Find where the given text appears and provide that cell's center as (x, y) coordinate. 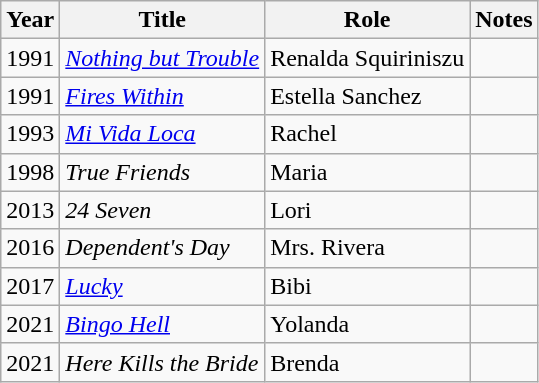
Maria (368, 172)
1993 (30, 134)
Dependent's Day (162, 248)
Yolanda (368, 324)
1998 (30, 172)
Mrs. Rivera (368, 248)
Rachel (368, 134)
2013 (30, 210)
2017 (30, 286)
Bibi (368, 286)
Brenda (368, 362)
Nothing but Trouble (162, 58)
Lori (368, 210)
Year (30, 20)
24 Seven (162, 210)
Mi Vida Loca (162, 134)
Renalda Squiriniszu (368, 58)
Role (368, 20)
Notes (504, 20)
Bingo Hell (162, 324)
Here Kills the Bride (162, 362)
2016 (30, 248)
Lucky (162, 286)
Fires Within (162, 96)
Estella Sanchez (368, 96)
Title (162, 20)
True Friends (162, 172)
